Find where the given text appears and provide that cell's center as (x, y) coordinate. 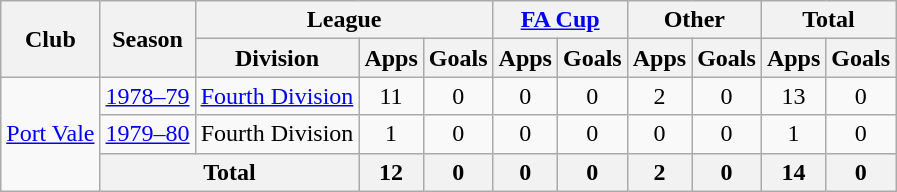
Season (148, 39)
Other (694, 20)
1978–79 (148, 96)
League (344, 20)
Port Vale (50, 134)
Club (50, 39)
FA Cup (560, 20)
12 (391, 172)
13 (793, 96)
14 (793, 172)
11 (391, 96)
1979–80 (148, 134)
Division (277, 58)
